Return the [x, y] coordinate for the center point of the cell that contains the specified text.  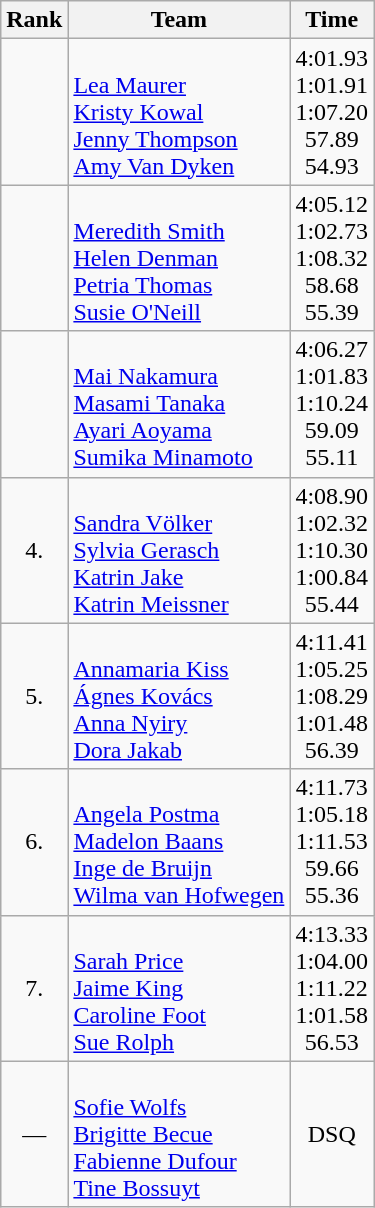
Sandra VölkerSylvia GeraschKatrin JakeKatrin Meissner [179, 550]
Meredith SmithHelen DenmanPetria ThomasSusie O'Neill [179, 258]
4:01.931:01.911:07.2057.8954.93 [332, 112]
Rank [34, 20]
Team [179, 20]
7. [34, 988]
4:11.731:05.181:11.5359.6655.36 [332, 842]
Angela PostmaMadelon BaansInge de BruijnWilma van Hofwegen [179, 842]
4. [34, 550]
4:11.411:05.251:08.291:01.4856.39 [332, 696]
DSQ [332, 1134]
6. [34, 842]
Lea MaurerKristy KowalJenny ThompsonAmy Van Dyken [179, 112]
Mai NakamuraMasami TanakaAyari AoyamaSumika Minamoto [179, 404]
5. [34, 696]
Annamaria KissÁgnes KovácsAnna NyiryDora Jakab [179, 696]
4:08.901:02.321:10.301:00.8455.44 [332, 550]
Sofie WolfsBrigitte BecueFabienne DufourTine Bossuyt [179, 1134]
4:13.331:04.001:11.221:01.5856.53 [332, 988]
4:05.121:02.731:08.3258.6855.39 [332, 258]
Sarah PriceJaime KingCaroline FootSue Rolph [179, 988]
4:06.271:01.831:10.2459.0955.11 [332, 404]
— [34, 1134]
Time [332, 20]
